Capture the cell that displays the provided text and extract its [x, y] central coordinate. 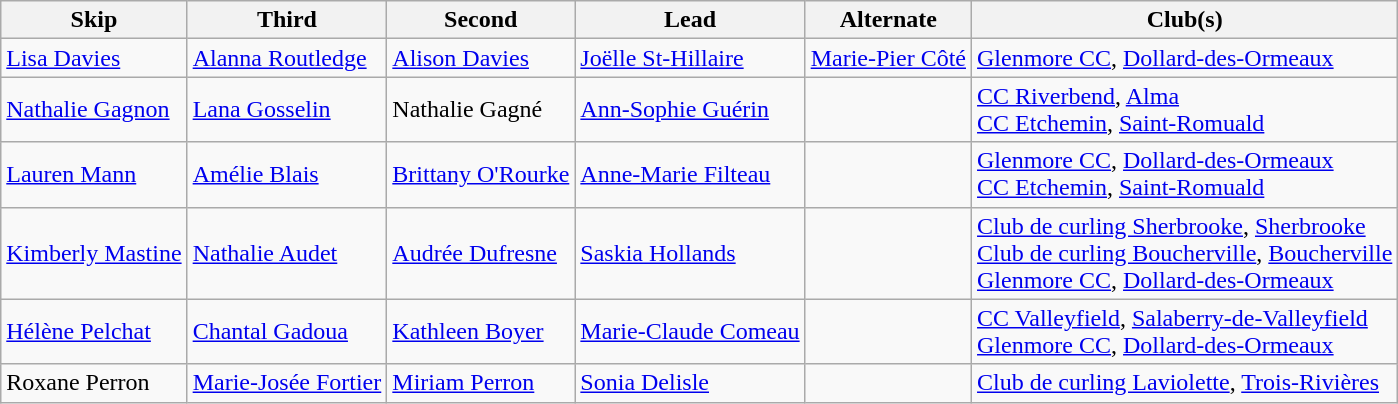
Alanna Routledge [287, 58]
Marie-Pier Côté [888, 58]
Lana Gosselin [287, 110]
Sonia Delisle [690, 383]
Glenmore CC, Dollard-des-Ormeaux CC Etchemin, Saint-Romuald [1185, 174]
Saskia Hollands [690, 253]
Kimberly Mastine [94, 253]
Skip [94, 20]
CC Valleyfield, Salaberry-de-Valleyfield Glenmore CC, Dollard-des-Ormeaux [1185, 332]
Club(s) [1185, 20]
Nathalie Audet [287, 253]
Alternate [888, 20]
Kathleen Boyer [481, 332]
Nathalie Gagné [481, 110]
Alison Davies [481, 58]
Lead [690, 20]
Miriam Perron [481, 383]
Glenmore CC, Dollard-des-Ormeaux [1185, 58]
Roxane Perron [94, 383]
Marie-Claude Comeau [690, 332]
CC Riverbend, Alma CC Etchemin, Saint-Romuald [1185, 110]
Marie-Josée Fortier [287, 383]
Nathalie Gagnon [94, 110]
Joëlle St-Hillaire [690, 58]
Third [287, 20]
Audrée Dufresne [481, 253]
Amélie Blais [287, 174]
Hélène Pelchat [94, 332]
Ann-Sophie Guérin [690, 110]
Anne-Marie Filteau [690, 174]
Lauren Mann [94, 174]
Second [481, 20]
Lisa Davies [94, 58]
Chantal Gadoua [287, 332]
Brittany O'Rourke [481, 174]
Club de curling Laviolette, Trois-Rivières [1185, 383]
Club de curling Sherbrooke, Sherbrooke Club de curling Boucherville, Boucherville Glenmore CC, Dollard-des-Ormeaux [1185, 253]
